For the text-containing cell, return its midpoint in [x, y] coordinate format. 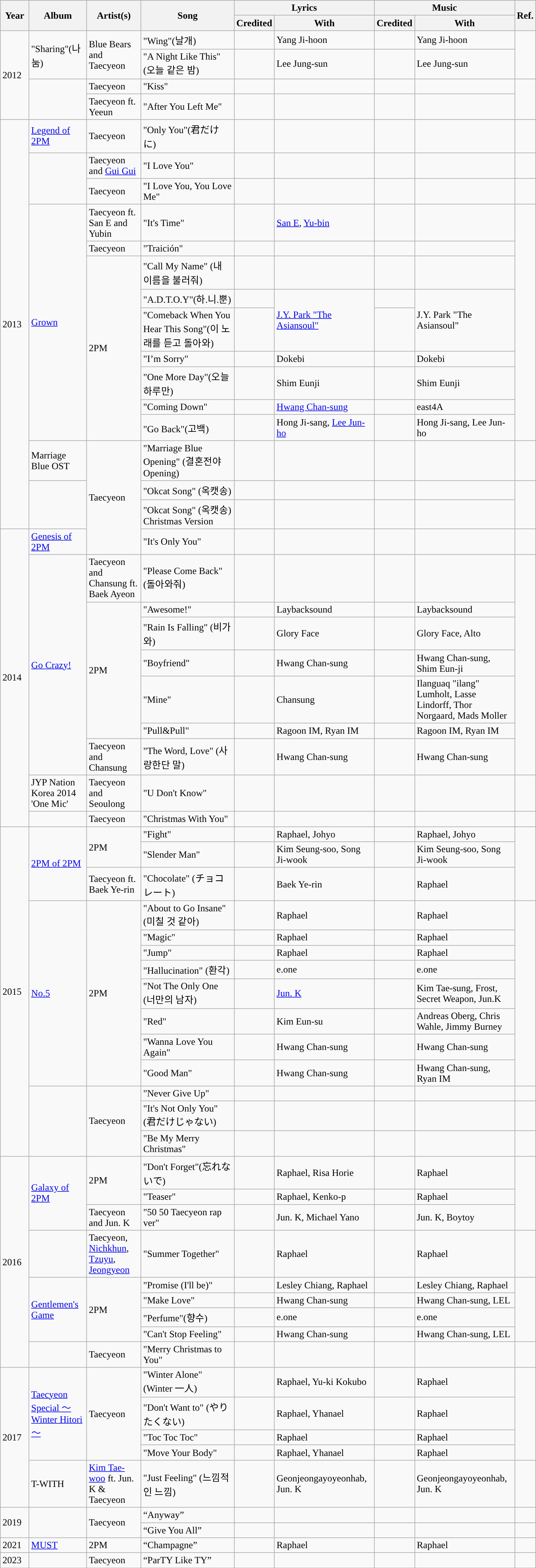
Galaxy of 2PM [58, 1193]
2012 [15, 75]
Taecyeon Special ～Winter Hitori～ [58, 1413]
2013 [15, 324]
"Christmas With You" [187, 819]
2023 [15, 1560]
JYP Nation Korea 2014 'One Mic' [58, 793]
"Sharing"(나눔) [58, 55]
"Don't Want to" (やりたくない) [187, 1413]
Album [58, 15]
"Promise (I'll be)" [187, 1285]
San E, Yu-bin [324, 222]
T-WITH [58, 1483]
Jun. K, Boytoy [465, 1217]
"I Love You, You Love Me" [187, 191]
Taecyeon ft. Yeeun [114, 106]
Year [15, 15]
east4A [465, 407]
"Good Man" [187, 1073]
"Traición" [187, 248]
"Comeback When You Hear This Song"(이 노래를 듣고 돌아와) [187, 330]
"Only You"(君だけに) [187, 136]
2021 [15, 1545]
"Hallucination" (환각) [187, 969]
Artist(s) [114, 15]
"It's Time" [187, 222]
Jun. K [324, 994]
Taecyeon, Nichkhun, Tzuyu, Jeongyeon [114, 1254]
"I’m Sorry" [187, 359]
"Chocolate" (チョコレート) [187, 884]
"Can't Stop Feeling" [187, 1334]
"Make Love" [187, 1300]
Taecyeon ft. San E and Yubin [114, 222]
Music [445, 8]
Genesis of 2PM [58, 542]
2016 [15, 1262]
Kim Tae-sung, Frost, Secret Weapon, Jun.K [465, 994]
Lyrics [304, 8]
"Pull&Pull" [187, 731]
"Merry Christmas to You" [187, 1355]
Taecyeon and Chansung [114, 756]
“Anyway” [187, 1515]
2PM of 2PM [58, 864]
"Be My Merry Christmas" [187, 1143]
“Give You All” [187, 1530]
Legend of 2PM [58, 136]
Glory Face [324, 633]
Taecyeon ft. Baek Ye-rin [114, 884]
"Red" [187, 1021]
"It's Only You" [187, 542]
"Marriage Blue Opening" (결혼전야 Opening) [187, 461]
"Winter Alone" (Winter 一人) [187, 1382]
"Never Give Up" [187, 1093]
Baek Ye-rin [324, 884]
Raphael, Risa Horie [324, 1173]
Grown [58, 323]
"A Night Like This"(오늘 같은 밤) [187, 64]
Go Crazy! [58, 665]
"50 50 Taecyeon rap ver" [187, 1217]
"Coming Down" [187, 407]
"Perfume"(향수) [187, 1317]
"Don't Forget"(忘れないで) [187, 1173]
"Fight" [187, 834]
Kim Tae-woo ft. Jun. K & Taecyeon [114, 1483]
Hwang Chan-sung, Shim Eun-ji [465, 663]
"The Word, Love" (사랑한단 말) [187, 756]
Raphael, Yu-ki Kokubo [324, 1382]
Taecyeon and Jun. K [114, 1217]
"Wing"(날개) [187, 40]
Hwang Chan-sung, Ryan IM [465, 1073]
No.5 [58, 993]
Ref. [525, 15]
"Jump" [187, 953]
Jun. K, Michael Yano [324, 1217]
"Mine" [187, 699]
"Call My Name" (내 이름을 불러줘) [187, 273]
Ilanguaq "ilang" Lumholt, Lasse Lindorff, Thor Norgaard, Mads Moller [465, 699]
"One More Day"(오늘 하루만) [187, 383]
"I Love You" [187, 165]
"Toc Toc Toc" [187, 1437]
"U Don't Know" [187, 793]
"Slender Man" [187, 855]
"Move Your Body" [187, 1452]
"Boyfriend" [187, 663]
"Awesome!" [187, 609]
"Just Feeling" (느낌적인 느낌) [187, 1483]
Taecyeon and Seoulong [114, 793]
Andreas Oberg, Chris Wahle, Jimmy Burney [465, 1021]
"Kiss" [187, 86]
"Okcat Song" (옥캣송) Christmas Version [187, 514]
"Wanna Love You Again" [187, 1047]
MUST [58, 1545]
"Magic" [187, 938]
“ParTY Like TY” [187, 1560]
Taecyeon and Chansung ft. Baek Ayeon [114, 578]
"About to Go Insane" (미칠 것 같아) [187, 915]
"Not The Only One (너만의 남자) [187, 994]
Chansung [324, 699]
2017 [15, 1437]
"A.D.T.O.Y"(하.니.뿐) [187, 299]
Marriage Blue OST [58, 461]
Raphael, Kenko-p [324, 1197]
Glory Face, Alto [465, 633]
"Go Back"(고백) [187, 427]
"After You Left Me" [187, 106]
Blue Bears and Taecyeon [114, 55]
"Rain Is Falling" (비가와) [187, 633]
Song [187, 15]
2019 [15, 1522]
"It's Not Only You" (君だけじゃない) [187, 1116]
“Champagne” [187, 1545]
Taecyeon and Gui Gui [114, 165]
Gentlemen's Game [58, 1309]
"Summer Together" [187, 1254]
2015 [15, 992]
2014 [15, 678]
"Please Come Back"(돌아와줘) [187, 578]
"Okcat Song" (옥캣송) [187, 490]
"Teaser" [187, 1197]
Kim Eun-su [324, 1021]
